Capture the cell that displays the provided text and extract its (x, y) central coordinate. 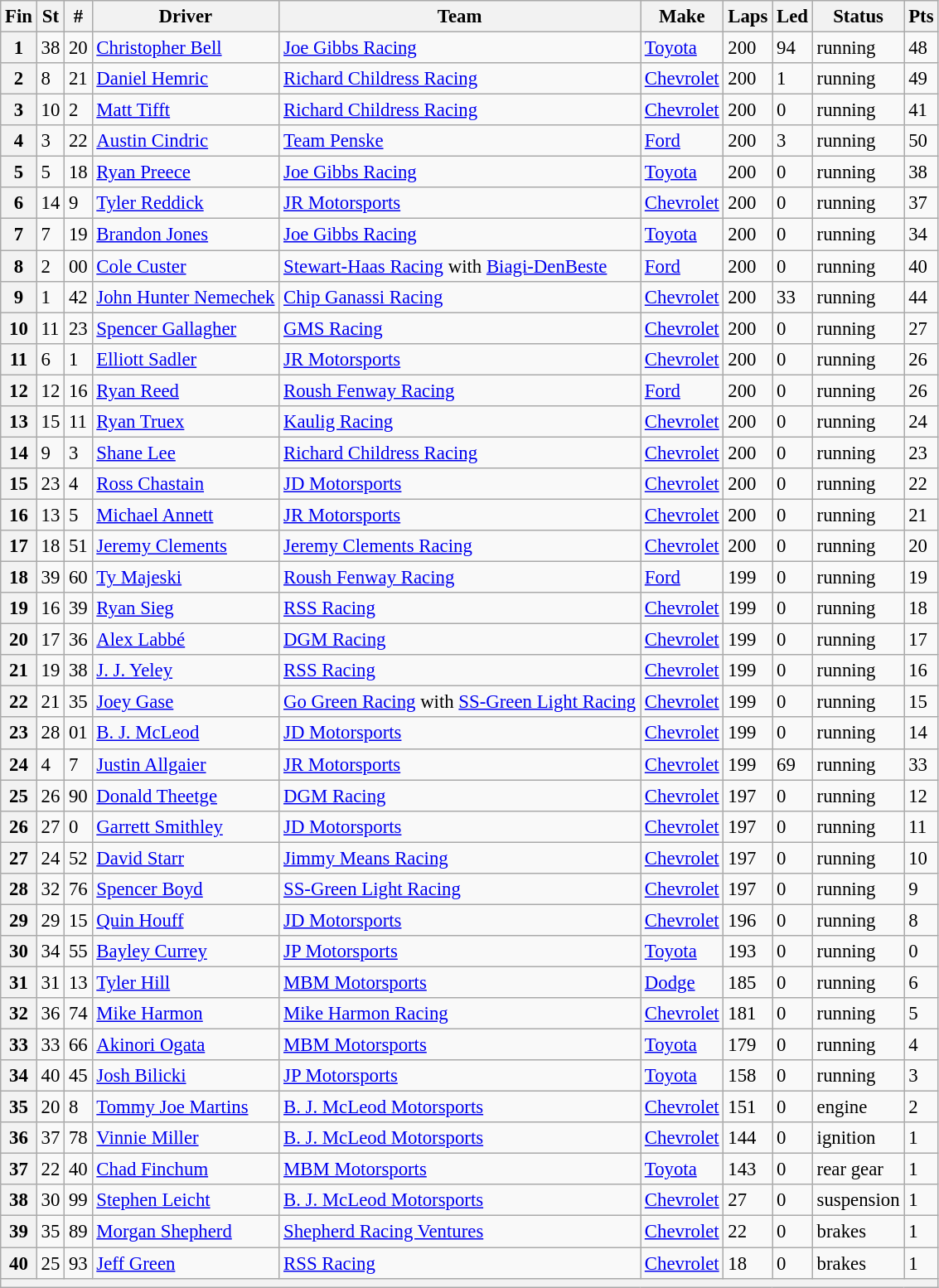
144 (748, 1138)
Elliott Sadler (186, 359)
Daniel Hemric (186, 79)
St (50, 17)
Led (792, 17)
Tommy Joe Martins (186, 1107)
Austin Cindric (186, 141)
Ryan Sieg (186, 608)
50 (922, 141)
93 (78, 1263)
suspension (859, 1201)
ignition (859, 1138)
Make (682, 17)
Matt Tifft (186, 110)
Mike Harmon (186, 1014)
181 (748, 1014)
Kaulig Racing (460, 422)
Shepherd Racing Ventures (460, 1232)
Jeremy Clements Racing (460, 546)
Fin (19, 17)
196 (748, 920)
Driver (186, 17)
GMS Racing (460, 328)
Jeremy Clements (186, 546)
Quin Houff (186, 920)
Joey Gase (186, 702)
185 (748, 982)
Chip Ganassi Racing (460, 297)
51 (78, 546)
94 (792, 48)
Chad Finchum (186, 1169)
143 (748, 1169)
99 (78, 1201)
151 (748, 1107)
89 (78, 1232)
55 (78, 951)
Josh Bilicki (186, 1076)
Tyler Reddick (186, 203)
00 (78, 266)
Stewart-Haas Racing with Biagi-DenBeste (460, 266)
01 (78, 734)
J. J. Yeley (186, 671)
Team Penske (460, 141)
John Hunter Nemechek (186, 297)
Akinori Ogata (186, 1045)
engine (859, 1107)
158 (748, 1076)
Donald Theetge (186, 796)
Shane Lee (186, 453)
193 (748, 951)
69 (792, 764)
41 (922, 110)
Garrett Smithley (186, 826)
Ryan Reed (186, 390)
Ryan Preece (186, 172)
Morgan Shepherd (186, 1232)
66 (78, 1045)
Bayley Currey (186, 951)
B. J. McLeod (186, 734)
48 (922, 48)
74 (78, 1014)
Jimmy Means Racing (460, 858)
52 (78, 858)
44 (922, 297)
Status (859, 17)
Ross Chastain (186, 484)
Pts (922, 17)
Stephen Leicht (186, 1201)
90 (78, 796)
Justin Allgaier (186, 764)
Dodge (682, 982)
SS-Green Light Racing (460, 889)
Alex Labbé (186, 640)
60 (78, 578)
David Starr (186, 858)
Ty Majeski (186, 578)
Laps (748, 17)
45 (78, 1076)
Christopher Bell (186, 48)
Go Green Racing with SS-Green Light Racing (460, 702)
rear gear (859, 1169)
Mike Harmon Racing (460, 1014)
Spencer Gallagher (186, 328)
179 (748, 1045)
Tyler Hill (186, 982)
42 (78, 297)
Michael Annett (186, 515)
Spencer Boyd (186, 889)
Cole Custer (186, 266)
Team (460, 17)
78 (78, 1138)
49 (922, 79)
Brandon Jones (186, 235)
Vinnie Miller (186, 1138)
Jeff Green (186, 1263)
Ryan Truex (186, 422)
# (78, 17)
76 (78, 889)
